Return the [X, Y] coordinate for the center point of the cell that contains the specified text.  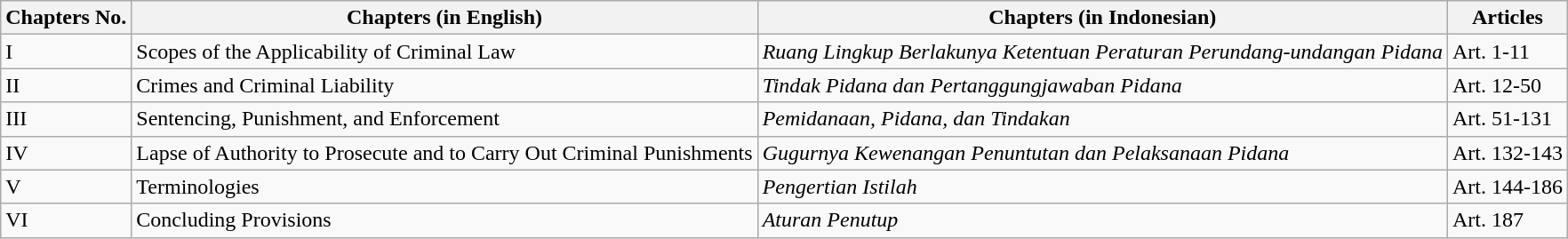
Chapters No. [66, 18]
Lapse of Authority to Prosecute and to Carry Out Criminal Punishments [444, 153]
Art. 51-131 [1508, 119]
Aturan Penutup [1102, 220]
Tindak Pidana dan Pertanggungjawaban Pidana [1102, 85]
Art. 187 [1508, 220]
Crimes and Criminal Liability [444, 85]
Art. 12-50 [1508, 85]
IV [66, 153]
Sentencing, Punishment, and Enforcement [444, 119]
Pemidanaan, Pidana, dan Tindakan [1102, 119]
Gugurnya Kewenangan Penuntutan dan Pelaksanaan Pidana [1102, 153]
Pengertian Istilah [1102, 187]
Articles [1508, 18]
Ruang Lingkup Berlakunya Ketentuan Peraturan Perundang-undangan Pidana [1102, 52]
Art. 1-11 [1508, 52]
VI [66, 220]
Concluding Provisions [444, 220]
III [66, 119]
Terminologies [444, 187]
Art. 132-143 [1508, 153]
Chapters (in Indonesian) [1102, 18]
II [66, 85]
Chapters (in English) [444, 18]
V [66, 187]
Scopes of the Applicability of Criminal Law [444, 52]
I [66, 52]
Art. 144-186 [1508, 187]
